Return the (X, Y) coordinate for the center point of the cell that contains the specified text.  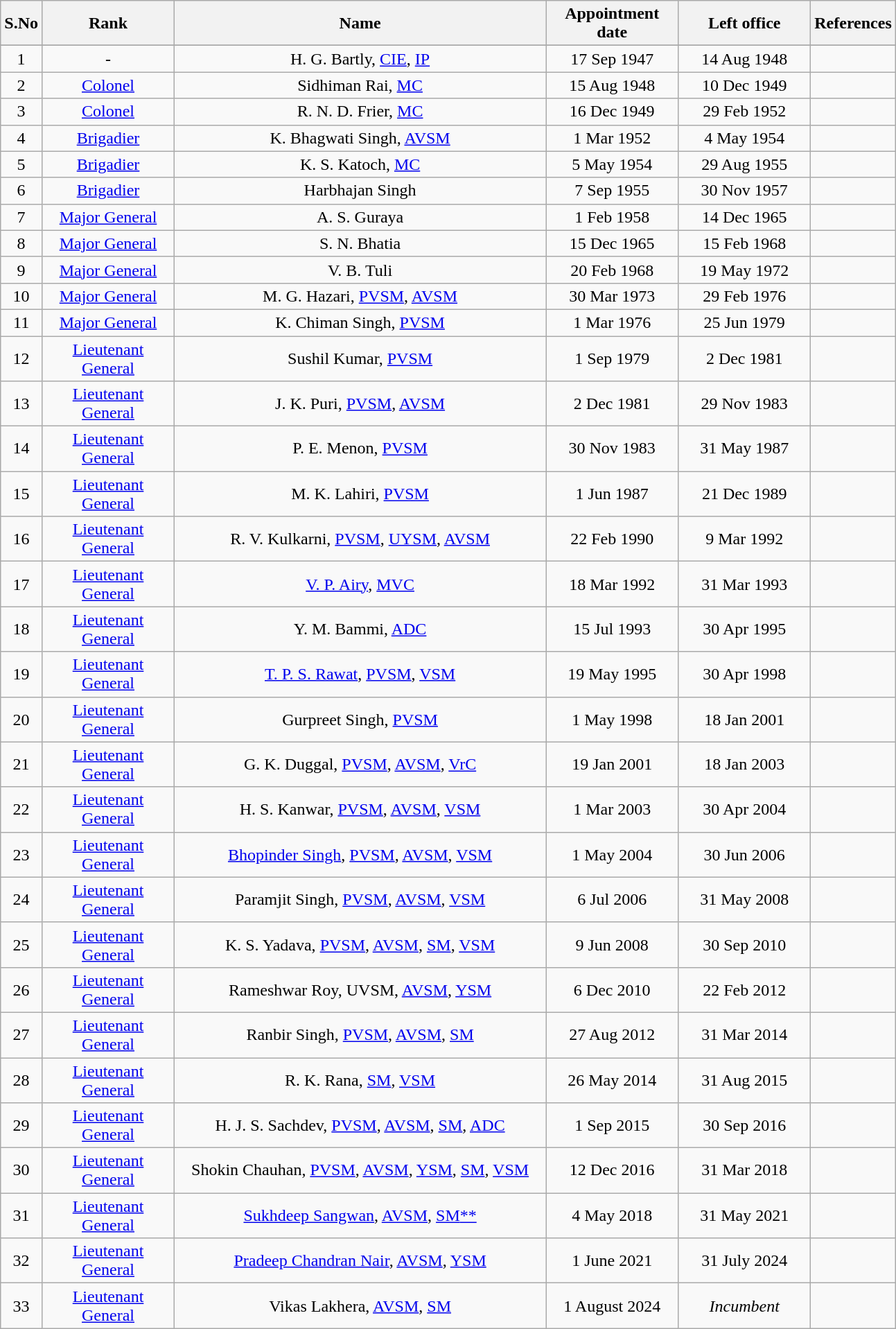
R. V. Kulkarni, PVSM, UYSM, AVSM (360, 539)
Harbhajan Singh (360, 191)
1 Sep 1979 (613, 358)
26 (21, 990)
9 Mar 1992 (744, 539)
9 Jun 2008 (613, 944)
29 Feb 1952 (744, 112)
Incumbent (744, 1306)
4 May 1954 (744, 138)
M. G. Hazari, PVSM, AVSM (360, 296)
15 Jul 1993 (613, 629)
15 (21, 494)
R. N. D. Frier, MC (360, 112)
1 June 2021 (613, 1260)
18 Jan 2001 (744, 720)
31 July 2024 (744, 1260)
1 May 1998 (613, 720)
14 Aug 1948 (744, 59)
Rank (108, 24)
Appointment date (613, 24)
12 (21, 358)
20 Feb 1968 (613, 270)
Vikas Lakhera, AVSM, SM (360, 1306)
1 Mar 1976 (613, 322)
31 Mar 2018 (744, 1170)
Gurpreet Singh, PVSM (360, 720)
Y. M. Bammi, ADC (360, 629)
10 Dec 1949 (744, 85)
1 Feb 1958 (613, 217)
30 (21, 1170)
7 (21, 217)
6 Dec 2010 (613, 990)
29 Nov 1983 (744, 403)
25 (21, 944)
4 (21, 138)
H. G. Bartly, CIE, IP (360, 59)
References (854, 24)
22 Feb 2012 (744, 990)
30 Apr 2004 (744, 810)
4 May 2018 (613, 1216)
7 Sep 1955 (613, 191)
S. N. Bhatia (360, 243)
1 (21, 59)
31 Mar 1993 (744, 584)
H. J. S. Sachdev, PVSM, AVSM, SM, ADC (360, 1126)
25 Jun 1979 (744, 322)
Sukhdeep Sangwan, AVSM, SM** (360, 1216)
1 May 2004 (613, 854)
K. S. Yadava, PVSM, AVSM, SM, VSM (360, 944)
Bhopinder Singh, PVSM, AVSM, VSM (360, 854)
Pradeep Chandran Nair, AVSM, YSM (360, 1260)
16 (21, 539)
27 Aug 2012 (613, 1034)
10 (21, 296)
24 (21, 900)
5 May 1954 (613, 164)
31 Mar 2014 (744, 1034)
1 Mar 2003 (613, 810)
V. P. Airy, MVC (360, 584)
1 Mar 1952 (613, 138)
15 Dec 1965 (613, 243)
11 (21, 322)
21 (21, 764)
31 Aug 2015 (744, 1080)
Rameshwar Roy, UVSM, AVSM, YSM (360, 990)
K. Chiman Singh, PVSM (360, 322)
14 (21, 449)
13 (21, 403)
T. P. S. Rawat, PVSM, VSM (360, 674)
26 May 2014 (613, 1080)
23 (21, 854)
14 Dec 1965 (744, 217)
9 (21, 270)
33 (21, 1306)
- (108, 59)
Left office (744, 24)
30 Sep 2016 (744, 1126)
30 Apr 1995 (744, 629)
19 May 1972 (744, 270)
5 (21, 164)
2 (21, 85)
A. S. Guraya (360, 217)
16 Dec 1949 (613, 112)
Paramjit Singh, PVSM, AVSM, VSM (360, 900)
30 Mar 1973 (613, 296)
15 Feb 1968 (744, 243)
G. K. Duggal, PVSM, AVSM, VrC (360, 764)
21 Dec 1989 (744, 494)
31 (21, 1216)
12 Dec 2016 (613, 1170)
J. K. Puri, PVSM, AVSM (360, 403)
29 Feb 1976 (744, 296)
1 Sep 2015 (613, 1126)
28 (21, 1080)
18 (21, 629)
30 Sep 2010 (744, 944)
31 May 1987 (744, 449)
M. K. Lahiri, PVSM (360, 494)
30 Nov 1957 (744, 191)
S.No (21, 24)
15 Aug 1948 (613, 85)
R. K. Rana, SM, VSM (360, 1080)
30 Apr 1998 (744, 674)
Sushil Kumar, PVSM (360, 358)
V. B. Tuli (360, 270)
18 Mar 1992 (613, 584)
19 (21, 674)
Sidhiman Rai, MC (360, 85)
3 (21, 112)
27 (21, 1034)
19 May 1995 (613, 674)
K. S. Katoch, MC (360, 164)
32 (21, 1260)
6 (21, 191)
20 (21, 720)
P. E. Menon, PVSM (360, 449)
19 Jan 2001 (613, 764)
Ranbir Singh, PVSM, AVSM, SM (360, 1034)
29 (21, 1126)
31 May 2021 (744, 1216)
30 Jun 2006 (744, 854)
Shokin Chauhan, PVSM, AVSM, YSM, SM, VSM (360, 1170)
31 May 2008 (744, 900)
8 (21, 243)
Name (360, 24)
H. S. Kanwar, PVSM, AVSM, VSM (360, 810)
1 Jun 1987 (613, 494)
18 Jan 2003 (744, 764)
17 Sep 1947 (613, 59)
22 (21, 810)
1 August 2024 (613, 1306)
17 (21, 584)
29 Aug 1955 (744, 164)
22 Feb 1990 (613, 539)
K. Bhagwati Singh, AVSM (360, 138)
6 Jul 2006 (613, 900)
30 Nov 1983 (613, 449)
